Determine the (X, Y) coordinate at the center of the cell enclosing the given text.  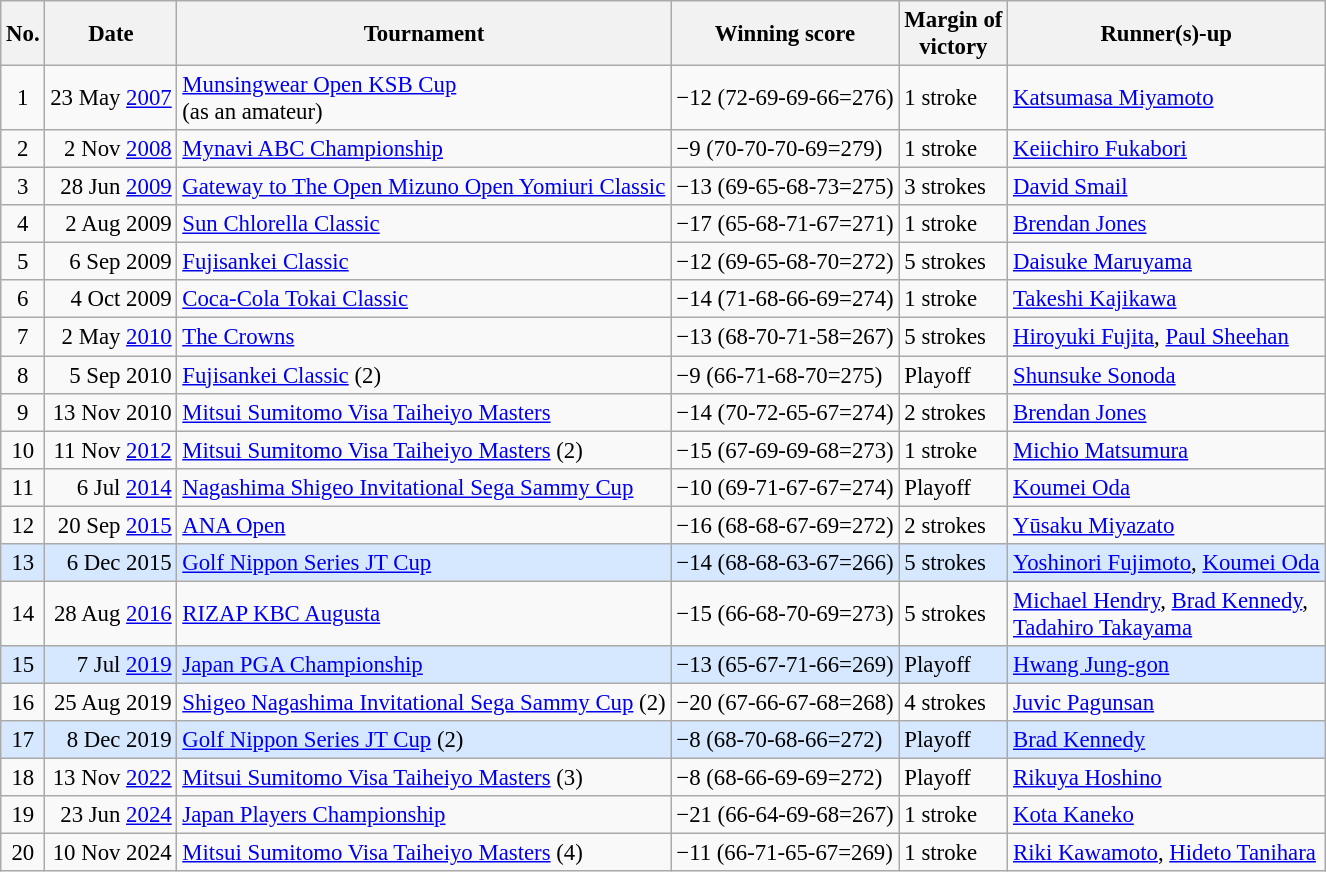
Nagashima Shigeo Invitational Sega Sammy Cup (424, 487)
−15 (66-68-70-69=273) (785, 614)
Juvic Pagunsan (1166, 702)
3 strokes (954, 187)
The Crowns (424, 337)
Munsingwear Open KSB Cup(as an amateur) (424, 98)
−13 (68-70-71-58=267) (785, 337)
Date (111, 34)
−14 (71-68-66-69=274) (785, 299)
−13 (65-67-71-66=269) (785, 665)
−11 (66-71-65-67=269) (785, 853)
2 Aug 2009 (111, 224)
11 Nov 2012 (111, 450)
7 (23, 337)
4 Oct 2009 (111, 299)
20 (23, 853)
Mitsui Sumitomo Visa Taiheiyo Masters (2) (424, 450)
RIZAP KBC Augusta (424, 614)
Shigeo Nagashima Invitational Sega Sammy Cup (2) (424, 702)
No. (23, 34)
ANA Open (424, 525)
Mynavi ABC Championship (424, 149)
Yoshinori Fujimoto, Koumei Oda (1166, 563)
Riki Kawamoto, Hideto Tanihara (1166, 853)
3 (23, 187)
Michio Matsumura (1166, 450)
6 Jul 2014 (111, 487)
Japan Players Championship (424, 815)
−10 (69-71-67-67=274) (785, 487)
15 (23, 665)
Sun Chlorella Classic (424, 224)
Kota Kaneko (1166, 815)
4 strokes (954, 702)
Winning score (785, 34)
8 Dec 2019 (111, 740)
2 Nov 2008 (111, 149)
17 (23, 740)
Japan PGA Championship (424, 665)
Runner(s)-up (1166, 34)
Margin ofvictory (954, 34)
11 (23, 487)
−8 (68-66-69-69=272) (785, 778)
10 Nov 2024 (111, 853)
13 (23, 563)
4 (23, 224)
2 May 2010 (111, 337)
Hiroyuki Fujita, Paul Sheehan (1166, 337)
−13 (69-65-68-73=275) (785, 187)
20 Sep 2015 (111, 525)
Shunsuke Sonoda (1166, 375)
25 Aug 2019 (111, 702)
14 (23, 614)
−21 (66-64-69-68=267) (785, 815)
Katsumasa Miyamoto (1166, 98)
23 Jun 2024 (111, 815)
−12 (72-69-69-66=276) (785, 98)
6 Sep 2009 (111, 262)
Gateway to The Open Mizuno Open Yomiuri Classic (424, 187)
Koumei Oda (1166, 487)
8 (23, 375)
Golf Nippon Series JT Cup (424, 563)
−12 (69-65-68-70=272) (785, 262)
Mitsui Sumitomo Visa Taiheiyo Masters (3) (424, 778)
−17 (65-68-71-67=271) (785, 224)
−9 (70-70-70-69=279) (785, 149)
David Smail (1166, 187)
Keiichiro Fukabori (1166, 149)
1 (23, 98)
Michael Hendry, Brad Kennedy, Tadahiro Takayama (1166, 614)
−14 (68-68-63-67=266) (785, 563)
−15 (67-69-69-68=273) (785, 450)
Hwang Jung-gon (1166, 665)
7 Jul 2019 (111, 665)
19 (23, 815)
Yūsaku Miyazato (1166, 525)
−14 (70-72-65-67=274) (785, 412)
13 Nov 2010 (111, 412)
6 Dec 2015 (111, 563)
Golf Nippon Series JT Cup (2) (424, 740)
Rikuya Hoshino (1166, 778)
−8 (68-70-68-66=272) (785, 740)
5 Sep 2010 (111, 375)
Daisuke Maruyama (1166, 262)
2 (23, 149)
Mitsui Sumitomo Visa Taiheiyo Masters (4) (424, 853)
Tournament (424, 34)
Brad Kennedy (1166, 740)
Fujisankei Classic (424, 262)
−9 (66-71-68-70=275) (785, 375)
Coca-Cola Tokai Classic (424, 299)
10 (23, 450)
28 Aug 2016 (111, 614)
Mitsui Sumitomo Visa Taiheiyo Masters (424, 412)
28 Jun 2009 (111, 187)
23 May 2007 (111, 98)
−16 (68-68-67-69=272) (785, 525)
16 (23, 702)
12 (23, 525)
9 (23, 412)
−20 (67-66-67-68=268) (785, 702)
13 Nov 2022 (111, 778)
6 (23, 299)
5 (23, 262)
Fujisankei Classic (2) (424, 375)
18 (23, 778)
Takeshi Kajikawa (1166, 299)
